Pinpoint the cell where the given text exists, returning its [x, y] midpoint coordinate. 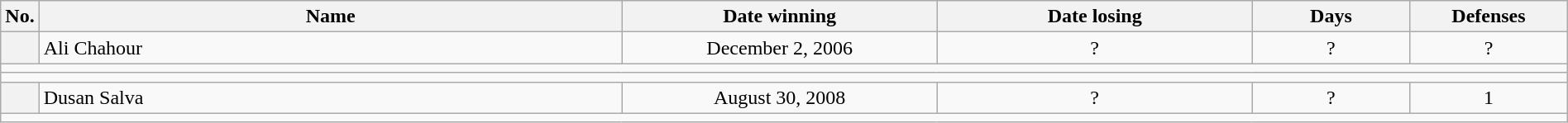
1 [1489, 97]
August 30, 2008 [779, 97]
Ali Chahour [331, 48]
Date losing [1095, 17]
December 2, 2006 [779, 48]
Defenses [1489, 17]
Date winning [779, 17]
Days [1331, 17]
Dusan Salva [331, 97]
Name [331, 17]
No. [20, 17]
